Return [X, Y] of the center of cell containing provided text 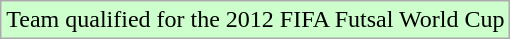
Team qualified for the 2012 FIFA Futsal World Cup [256, 20]
